Locate the cell with the specified text and output its [x, y] center coordinate. 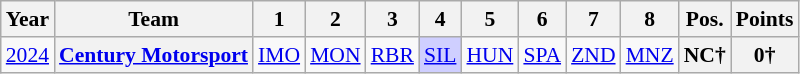
8 [650, 19]
SPA [542, 55]
6 [542, 19]
IMO [279, 55]
RBR [392, 55]
3 [392, 19]
ZND [593, 55]
Team [154, 19]
Year [28, 19]
Points [765, 19]
0† [765, 55]
HUN [490, 55]
MON [336, 55]
SIL [440, 55]
2 [336, 19]
NC† [705, 55]
7 [593, 19]
4 [440, 19]
MNZ [650, 55]
Century Motorsport [154, 55]
2024 [28, 55]
Pos. [705, 19]
5 [490, 19]
1 [279, 19]
